Return the (x, y) coordinate for the center point of the cell that contains the specified text.  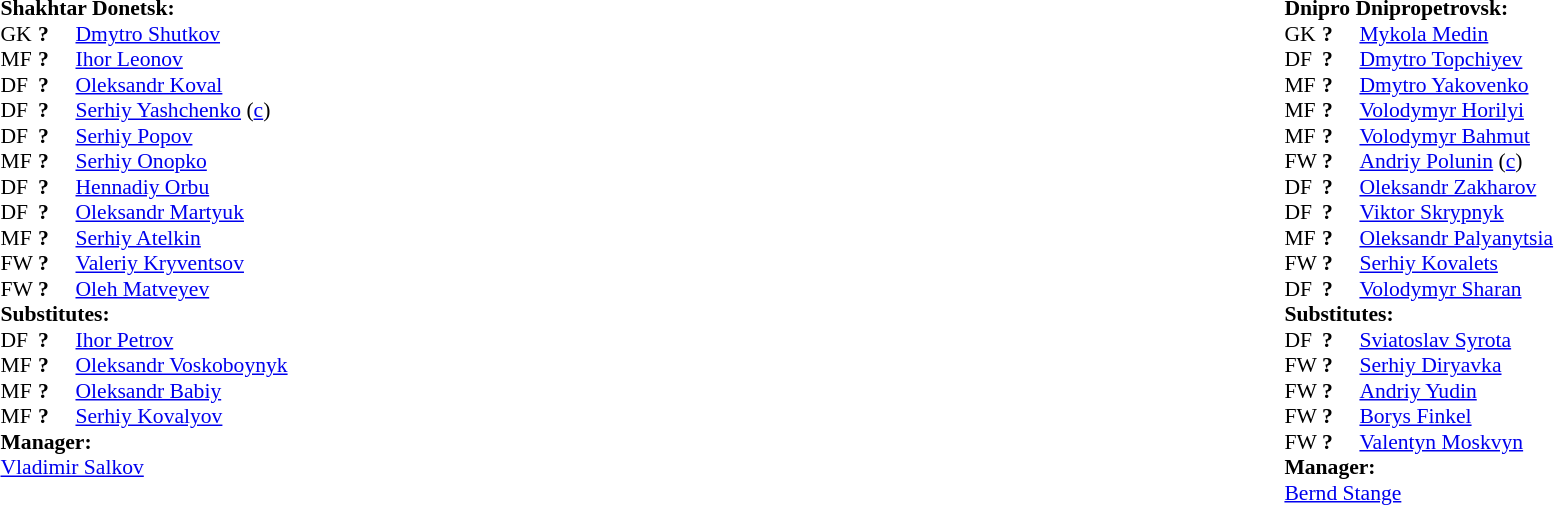
Volodymyr Sharan (1456, 289)
Andriy Polunin (c) (1456, 161)
Dmytro Topchiyev (1456, 59)
Dmytro Shutkov (182, 34)
Serhiy Yashchenko (c) (182, 111)
Serhiy Kovalets (1456, 263)
Sviatoslav Syrota (1456, 340)
Volodymyr Horilyi (1456, 111)
Mykola Medin (1456, 34)
Serhiy Diryavka (1456, 365)
Oleksandr Babiy (182, 391)
Valentyn Moskvyn (1456, 442)
Serhiy Onopko (182, 161)
Ihor Leonov (182, 59)
Viktor Skrypnyk (1456, 213)
Andriy Yudin (1456, 391)
Vladimir Salkov (144, 467)
Valeriy Kryventsov (182, 263)
Oleksandr Voskoboynyk (182, 365)
Ihor Petrov (182, 340)
Oleksandr Martyuk (182, 213)
Serhiy Atelkin (182, 238)
Dmytro Yakovenko (1456, 85)
Serhiy Popov (182, 136)
Oleh Matveyev (182, 289)
Oleksandr Palyanytsia (1456, 238)
Oleksandr Koval (182, 85)
Oleksandr Zakharov (1456, 187)
Borys Finkel (1456, 417)
Volodymyr Bahmut (1456, 136)
Hennadiy Orbu (182, 187)
Serhiy Kovalyov (182, 417)
